Search for the cell housing the specified text and yield its [X, Y] center coordinate. 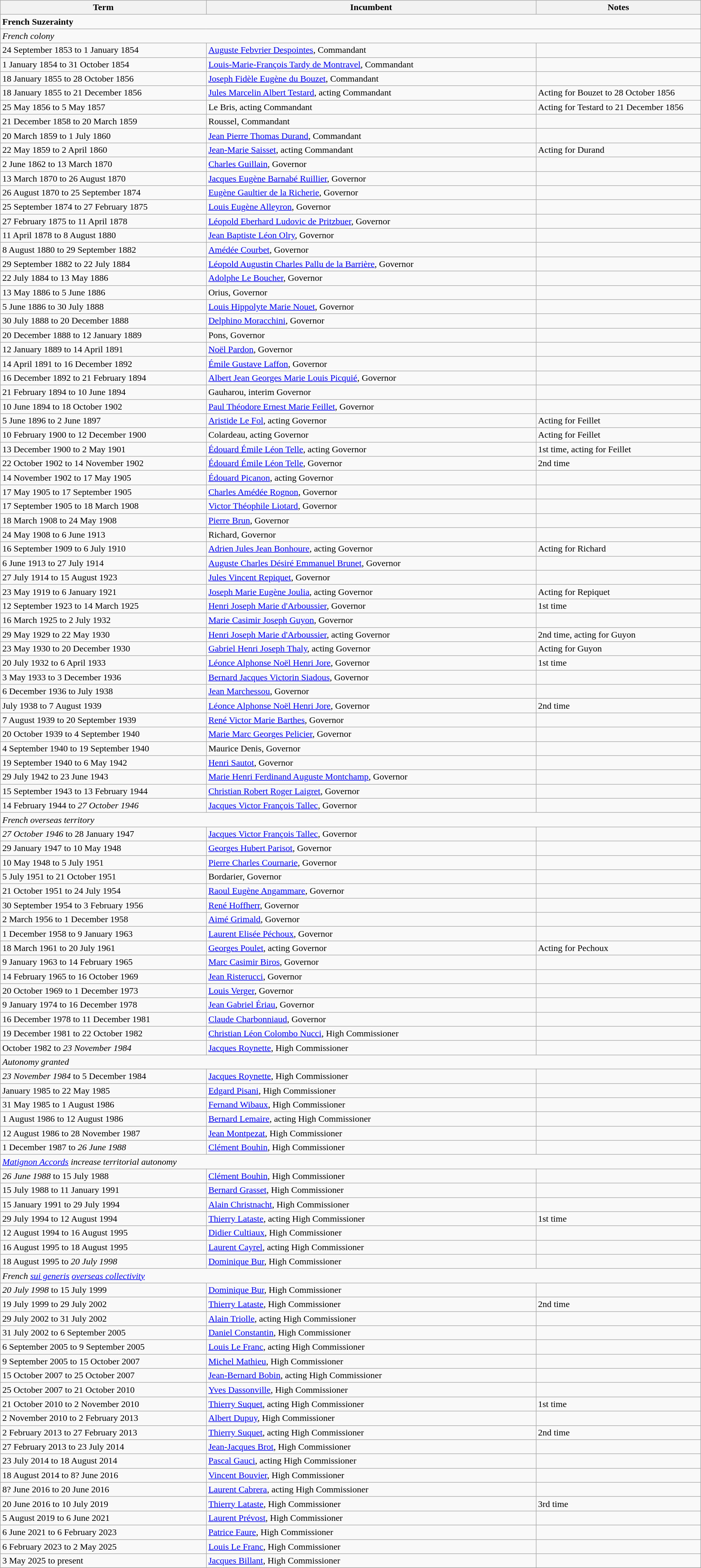
10 May 1948 to 5 July 1951 [103, 862]
Jean Marchessou, Governor [371, 692]
19 December 1981 to 22 October 1982 [103, 1033]
27 July 1914 to 15 August 1923 [103, 577]
Marie Marc Georges Pelicier, Governor [371, 734]
Jacques Billant, High Commissioner [371, 1561]
22 July 1884 to 13 May 1886 [103, 278]
French overseas territory [350, 820]
Delphino Moracchini, Governor [371, 321]
23 May 1930 to 20 December 1930 [103, 649]
Autonomy granted [350, 1062]
Marc Casimir Biros, Governor [371, 962]
Raoul Eugène Angammare, Governor [371, 891]
18 January 1855 to 21 December 1856 [103, 93]
25 September 1874 to 27 February 1875 [103, 207]
15 October 2007 to 25 October 2007 [103, 1376]
Aristide Le Fol, acting Governor [371, 421]
23 November 1984 to 5 December 1984 [103, 1076]
Patrice Faure, High Commissioner [371, 1532]
8? June 2016 to 20 June 2016 [103, 1489]
6 September 2005 to 9 September 2005 [103, 1347]
20 July 1932 to 6 April 1933 [103, 663]
1 December 1958 to 9 January 1963 [103, 934]
January 1985 to 22 May 1985 [103, 1091]
July 1938 to 7 August 1939 [103, 706]
Joseph Fidèle Eugène du Bouzet, Commandant [371, 79]
Charles Amédée Rognon, Governor [371, 492]
Laurent Cabrera, acting High Commissioner [371, 1489]
9 January 1974 to 16 December 1978 [103, 1005]
Pons, Governor [371, 335]
Alain Triolle, acting High Commissioner [371, 1318]
12 August 1986 to 28 November 1987 [103, 1133]
Jean Risterucci, Governor [371, 976]
1 December 1987 to 26 June 1988 [103, 1148]
30 July 1888 to 20 December 1888 [103, 321]
20 October 1939 to 4 September 1940 [103, 734]
1 August 1986 to 12 August 1986 [103, 1119]
French Suzerainty [350, 22]
5 June 1886 to 30 July 1888 [103, 307]
Acting for Bouzet to 28 October 1856 [618, 93]
French colony [350, 36]
14 February 1944 to 27 October 1946 [103, 805]
16 December 1978 to 11 December 1981 [103, 1019]
Georges Poulet, acting Governor [371, 948]
14 November 1902 to 17 May 1905 [103, 478]
21 February 1894 to 10 June 1894 [103, 392]
1 January 1854 to 31 October 1854 [103, 64]
Jean Montpezat, High Commissioner [371, 1133]
16 September 1909 to 6 July 1910 [103, 549]
Notes [618, 7]
Jean Pierre Thomas Durand, Commandant [371, 136]
Daniel Constantin, High Commissioner [371, 1333]
2 November 2010 to 2 February 2013 [103, 1418]
Henri Joseph Marie d'Arboussier, Governor [371, 606]
Matignon Accords increase territorial autonomy [350, 1162]
1st time, acting for Feillet [618, 449]
2 March 1956 to 1 December 1958 [103, 920]
21 October 2010 to 2 November 2010 [103, 1404]
Christian Léon Colombo Nucci, High Commissioner [371, 1033]
3 May 1933 to 3 December 1936 [103, 677]
20 June 2016 to 10 July 2019 [103, 1504]
Term [103, 7]
20 October 1969 to 1 December 1973 [103, 991]
Pascal Gauci, acting High Commissioner [371, 1461]
29 July 2002 to 31 July 2002 [103, 1318]
25 October 2007 to 21 October 2010 [103, 1390]
20 December 1888 to 12 January 1889 [103, 335]
21 October 1951 to 24 July 1954 [103, 891]
15 July 1988 to 11 January 1991 [103, 1190]
14 April 1891 to 16 December 1892 [103, 364]
Marie Casimir Joseph Guyon, Governor [371, 620]
23 July 2014 to 18 August 2014 [103, 1461]
Édouard Picanon, acting Governor [371, 478]
7 August 1939 to 20 September 1939 [103, 720]
27 October 1946 to 28 January 1947 [103, 834]
18 March 1961 to 20 July 1961 [103, 948]
24 September 1853 to 1 January 1854 [103, 50]
Colardeau, acting Governor [371, 435]
Bernard Jacques Victorin Siadous, Governor [371, 677]
Édouard Émile Léon Telle, acting Governor [371, 449]
Jean-Marie Saisset, acting Commandant [371, 150]
René Victor Marie Barthes, Governor [371, 720]
6 February 2023 to 2 May 2025 [103, 1547]
15 September 1943 to 13 February 1944 [103, 791]
Henri Sautot, Governor [371, 763]
Léopold Augustin Charles Pallu de la Barrière, Governor [371, 264]
Acting for Testard to 21 December 1856 [618, 107]
27 February 1875 to 11 April 1878 [103, 221]
6 June 2021 to 6 February 2023 [103, 1532]
Incumbent [371, 7]
18 March 1908 to 24 May 1908 [103, 520]
Victor Théophile Liotard, Governor [371, 506]
14 February 1965 to 16 October 1969 [103, 976]
Claude Charbonniaud, Governor [371, 1019]
Thierry Lataste, acting High Commissioner [371, 1219]
Albert Dupuy, High Commissioner [371, 1418]
Acting for Pechoux [618, 948]
Amédée Courbet, Governor [371, 250]
Christian Robert Roger Laigret, Governor [371, 791]
4 September 1940 to 19 September 1940 [103, 748]
10 June 1894 to 18 October 1902 [103, 406]
Laurent Elisée Péchoux, Governor [371, 934]
Jules Vincent Repiquet, Governor [371, 577]
Émile Gustave Laffon, Governor [371, 364]
19 July 1999 to 29 July 2002 [103, 1304]
18 August 1995 to 20 July 1998 [103, 1261]
Maurice Denis, Governor [371, 748]
Pierre Charles Cournarie, Governor [371, 862]
5 July 1951 to 21 October 1951 [103, 877]
25 May 1856 to 5 May 1857 [103, 107]
16 March 1925 to 2 July 1932 [103, 620]
Roussel, Commandant [371, 121]
Didier Cultiaux, High Commissioner [371, 1233]
Charles Guillain, Governor [371, 164]
3rd time [618, 1504]
Adolphe Le Boucher, Governor [371, 278]
18 August 2014 to 8? June 2016 [103, 1475]
12 September 1923 to 14 March 1925 [103, 606]
Acting for Guyon [618, 649]
15 January 1991 to 29 July 1994 [103, 1204]
8 August 1880 to 29 September 1882 [103, 250]
Jean-Jacques Brot, High Commissioner [371, 1447]
Louis Hippolyte Marie Nouet, Governor [371, 307]
13 May 1886 to 5 June 1886 [103, 292]
Acting for Richard [618, 549]
2 June 1862 to 13 March 1870 [103, 164]
Orius, Governor [371, 292]
Paul Théodore Ernest Marie Feillet, Governor [371, 406]
2 February 2013 to 27 February 2013 [103, 1432]
Michel Mathieu, High Commissioner [371, 1361]
29 July 1942 to 23 June 1943 [103, 777]
16 August 1995 to 18 August 1995 [103, 1247]
27 February 2013 to 23 July 2014 [103, 1447]
Acting for Durand [618, 150]
29 January 1947 to 10 May 1948 [103, 848]
26 August 1870 to 25 September 1874 [103, 193]
18 January 1855 to 28 October 1856 [103, 79]
5 August 2019 to 6 June 2021 [103, 1518]
20 March 1859 to 1 July 1860 [103, 136]
Jean Baptiste Léon Olry, Governor [371, 235]
Pierre Brun, Governor [371, 520]
31 July 2002 to 6 September 2005 [103, 1333]
Yves Dassonville, High Commissioner [371, 1390]
6 December 1936 to July 1938 [103, 692]
2nd time, acting for Guyon [618, 635]
22 May 1859 to 2 April 1860 [103, 150]
29 May 1929 to 22 May 1930 [103, 635]
Auguste Febvrier Despointes, Commandant [371, 50]
Jean Gabriel Ériau, Governor [371, 1005]
Alain Christnacht, High Commissioner [371, 1204]
13 March 1870 to 26 August 1870 [103, 179]
5 June 1896 to 2 June 1897 [103, 421]
Laurent Prévost, High Commissioner [371, 1518]
Louis Le Franc, High Commissioner [371, 1547]
Édouard Émile Léon Telle, Governor [371, 464]
Bordarier, Governor [371, 877]
Richard, Governor [371, 535]
29 September 1882 to 22 July 1884 [103, 264]
12 August 1994 to 16 August 1995 [103, 1233]
21 December 1858 to 20 March 1859 [103, 121]
9 September 2005 to 15 October 2007 [103, 1361]
13 December 1900 to 2 May 1901 [103, 449]
6 June 1913 to 27 July 1914 [103, 563]
17 September 1905 to 18 March 1908 [103, 506]
10 February 1900 to 12 December 1900 [103, 435]
30 September 1954 to 3 February 1956 [103, 905]
Vincent Bouvier, High Commissioner [371, 1475]
Henri Joseph Marie d'Arboussier, acting Governor [371, 635]
Bernard Grasset, High Commissioner [371, 1190]
Louis-Marie-François Tardy de Montravel, Commandant [371, 64]
Albert Jean Georges Marie Louis Picquié, Governor [371, 378]
Jean-Bernard Bobin, acting High Commissioner [371, 1376]
Joseph Marie Eugène Joulia, acting Governor [371, 592]
22 October 1902 to 14 November 1902 [103, 464]
Fernand Wibaux, High Commissioner [371, 1105]
26 June 1988 to 15 July 1988 [103, 1176]
24 May 1908 to 6 June 1913 [103, 535]
October 1982 to 23 November 1984 [103, 1048]
Le Bris, acting Commandant [371, 107]
Louis Eugène Alleyron, Governor [371, 207]
Laurent Cayrel, acting High Commissioner [371, 1247]
23 May 1919 to 6 January 1921 [103, 592]
Georges Hubert Parisot, Governor [371, 848]
Adrien Jules Jean Bonhoure, acting Governor [371, 549]
11 April 1878 to 8 August 1880 [103, 235]
9 January 1963 to 14 February 1965 [103, 962]
Marie Henri Ferdinand Auguste Montchamp, Governor [371, 777]
31 May 1985 to 1 August 1986 [103, 1105]
Edgard Pisani, High Commissioner [371, 1091]
19 September 1940 to 6 May 1942 [103, 763]
Gabriel Henri Joseph Thaly, acting Governor [371, 649]
Louis Verger, Governor [371, 991]
Léopold Eberhard Ludovic de Pritzbuer, Governor [371, 221]
16 December 1892 to 21 February 1894 [103, 378]
Eugène Gaultier de la Richerie, Governor [371, 193]
17 May 1905 to 17 September 1905 [103, 492]
René Hoffherr, Governor [371, 905]
Aimé Grimald, Governor [371, 920]
French sui generis overseas collectivity [350, 1276]
Jules Marcelin Albert Testard, acting Commandant [371, 93]
Bernard Lemaire, acting High Commissioner [371, 1119]
Gauharou, interim Governor [371, 392]
Auguste Charles Désiré Emmanuel Brunet, Governor [371, 563]
Acting for Repiquet [618, 592]
20 July 1998 to 15 July 1999 [103, 1290]
Louis Le Franc, acting High Commissioner [371, 1347]
3 May 2025 to present [103, 1561]
29 July 1994 to 12 August 1994 [103, 1219]
12 January 1889 to 14 April 1891 [103, 349]
Noël Pardon, Governor [371, 349]
Jacques Eugène Barnabé Ruillier, Governor [371, 179]
